Identify which cell holds the provided text, then report its (X, Y) central coordinate. 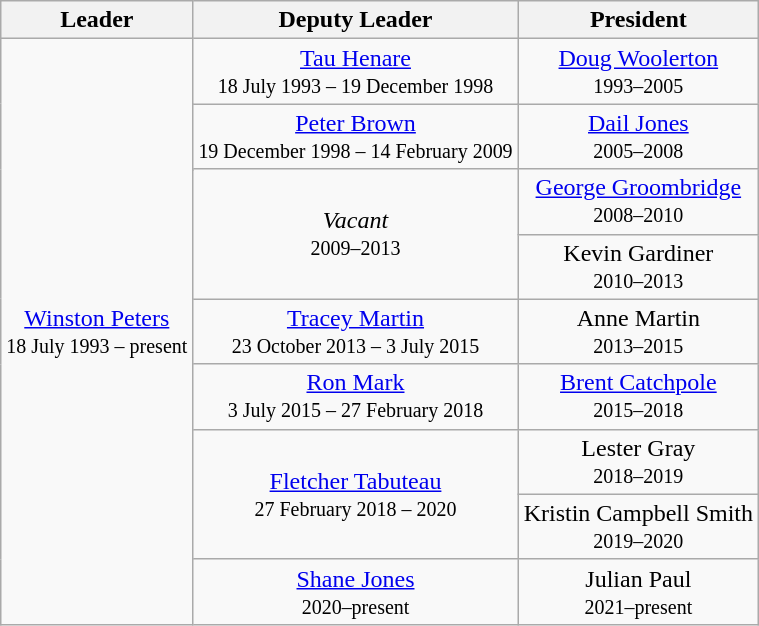
Ron Mark3 July 2015 – 27 February 2018 (356, 396)
Kevin Gardiner2010–2013 (638, 266)
Doug Woolerton1993–2005 (638, 72)
Leader (97, 20)
Anne Martin2013–2015 (638, 332)
Winston Peters18 July 1993 – present (97, 332)
Fletcher Tabuteau27 February 2018 – 2020 (356, 494)
Brent Catchpole2015–2018 (638, 396)
Peter Brown19 December 1998 – 14 February 2009 (356, 136)
Lester Gray2018–2019 (638, 462)
Tau Henare18 July 1993 – 19 December 1998 (356, 72)
Kristin Campbell Smith2019–2020 (638, 526)
Julian Paul2021–present (638, 592)
George Groombridge2008–2010 (638, 202)
Dail Jones2005–2008 (638, 136)
Shane Jones2020–present (356, 592)
Vacant2009–2013 (356, 234)
Deputy Leader (356, 20)
President (638, 20)
Tracey Martin23 October 2013 – 3 July 2015 (356, 332)
